Extract the [x, y] coordinate from the center of the cell holding the provided text.  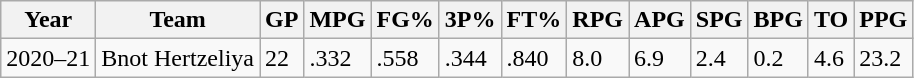
Year [48, 20]
6.9 [660, 58]
TO [830, 20]
Bnot Hertzeliya [178, 58]
2.4 [719, 58]
RPG [598, 20]
3P% [470, 20]
22 [282, 58]
SPG [719, 20]
GP [282, 20]
23.2 [884, 58]
.344 [470, 58]
PPG [884, 20]
4.6 [830, 58]
.558 [405, 58]
BPG [778, 20]
FG% [405, 20]
8.0 [598, 58]
.840 [534, 58]
APG [660, 20]
MPG [338, 20]
Team [178, 20]
.332 [338, 58]
FT% [534, 20]
0.2 [778, 58]
2020–21 [48, 58]
